Locate the cell with the specified text and output its [X, Y] center coordinate. 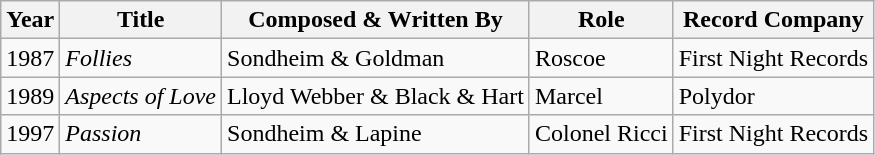
Record Company [773, 20]
Roscoe [601, 58]
Year [30, 20]
Polydor [773, 96]
Sondheim & Lapine [376, 134]
Lloyd Webber & Black & Hart [376, 96]
1987 [30, 58]
Role [601, 20]
Aspects of Love [141, 96]
1989 [30, 96]
Title [141, 20]
Sondheim & Goldman [376, 58]
Colonel Ricci [601, 134]
Marcel [601, 96]
Composed & Written By [376, 20]
1997 [30, 134]
Follies [141, 58]
Passion [141, 134]
